Detect which cell encompasses the target text, then output its [X, Y] center coordinate. 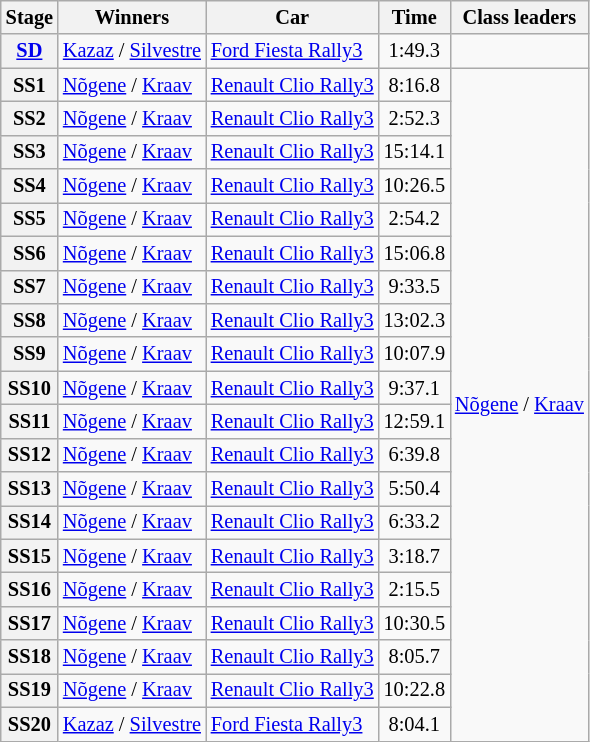
5:50.4 [414, 489]
SS15 [30, 556]
10:26.5 [414, 186]
12:59.1 [414, 421]
SS9 [30, 354]
Stage [30, 17]
1:49.3 [414, 51]
SS5 [30, 219]
15:14.1 [414, 152]
SS10 [30, 388]
8:16.8 [414, 85]
SS6 [30, 253]
Time [414, 17]
SS14 [30, 522]
10:22.8 [414, 690]
2:54.2 [414, 219]
SS17 [30, 623]
SS2 [30, 118]
SS7 [30, 287]
9:37.1 [414, 388]
SS3 [30, 152]
SS13 [30, 489]
6:39.8 [414, 455]
10:07.9 [414, 354]
SS11 [30, 421]
SD [30, 51]
Winners [132, 17]
SS19 [30, 690]
8:04.1 [414, 724]
SS20 [30, 724]
6:33.2 [414, 522]
13:02.3 [414, 320]
10:30.5 [414, 623]
Car [292, 17]
Class leaders [520, 17]
9:33.5 [414, 287]
2:52.3 [414, 118]
SS18 [30, 657]
2:15.5 [414, 589]
8:05.7 [414, 657]
3:18.7 [414, 556]
SS8 [30, 320]
SS16 [30, 589]
SS4 [30, 186]
SS1 [30, 85]
SS12 [30, 455]
15:06.8 [414, 253]
